Pinpoint the cell where the given text exists, returning its [X, Y] midpoint coordinate. 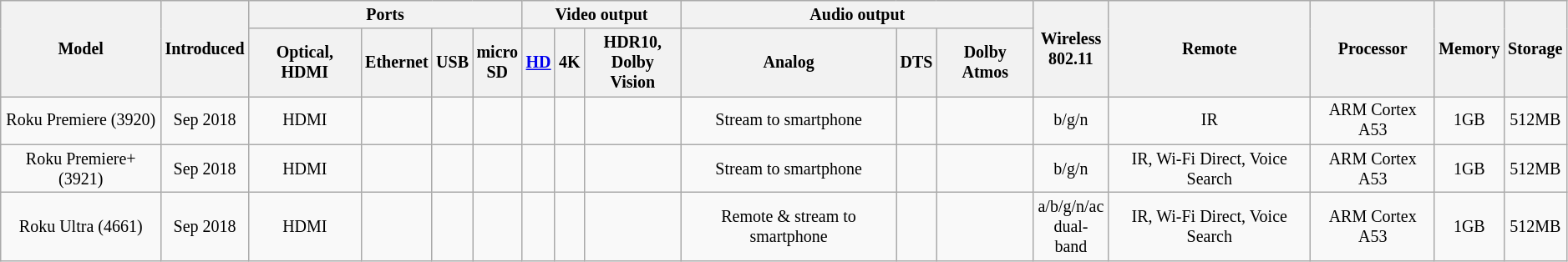
USB [452, 63]
Remote [1210, 48]
Model [81, 48]
Optical, HDMI [304, 63]
Processor [1373, 48]
Wireless802.11 [1071, 48]
HD [538, 63]
HDR10,Dolby Vision [632, 63]
a/b/g/n/acdual-band [1071, 227]
Audio output [857, 15]
Remote & stream to smartphone [789, 227]
Roku Premiere (3920) [81, 120]
Roku Ultra (4661) [81, 227]
Dolby Atmos [985, 63]
Introduced [206, 48]
Memory [1469, 48]
Analog [789, 63]
Video output [601, 15]
DTS [916, 63]
Ethernet [396, 63]
Storage [1535, 48]
4K [570, 63]
IR [1210, 120]
Roku Premiere+ (3921) [81, 169]
Ports [384, 15]
microSD [498, 63]
